Extract the [X, Y] coordinate from the center of the cell holding the provided text.  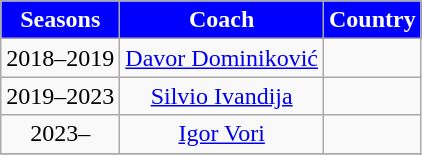
2023– [60, 134]
2019–2023 [60, 96]
Coach [222, 20]
2018–2019 [60, 58]
Silvio Ivandija [222, 96]
Country [373, 20]
Seasons [60, 20]
Davor Dominiković [222, 58]
Igor Vori [222, 134]
